Find where the given text appears and provide that cell's center as [X, Y] coordinate. 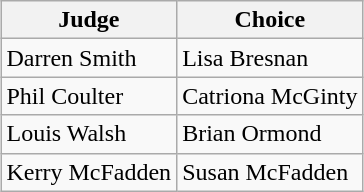
Kerry McFadden [89, 172]
Choice [270, 20]
Judge [89, 20]
Phil Coulter [89, 96]
Lisa Bresnan [270, 58]
Louis Walsh [89, 134]
Catriona McGinty [270, 96]
Susan McFadden [270, 172]
Brian Ormond [270, 134]
Darren Smith [89, 58]
